Identify which cell holds the provided text, then report its [X, Y] central coordinate. 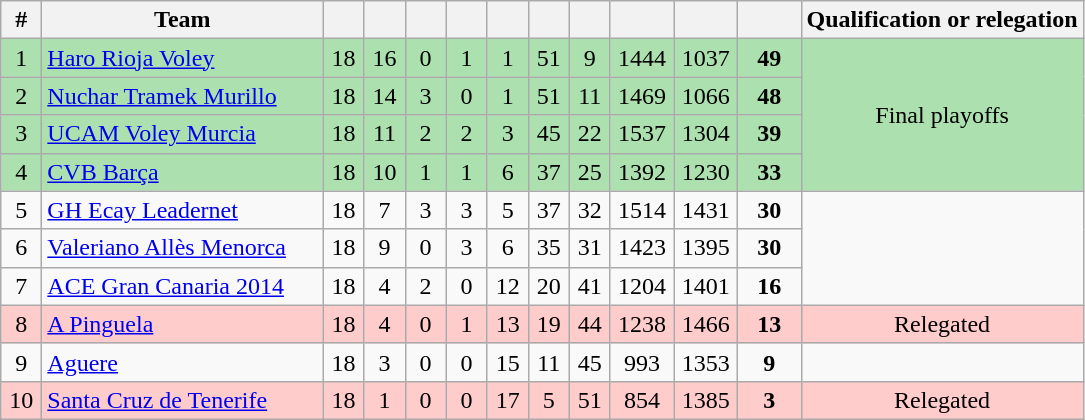
Team [182, 20]
1431 [706, 210]
35 [548, 248]
25 [590, 172]
33 [769, 172]
1537 [642, 134]
1514 [642, 210]
19 [548, 324]
22 [590, 134]
39 [769, 134]
1466 [706, 324]
20 [548, 286]
1423 [642, 248]
Valeriano Allès Menorca [182, 248]
1066 [706, 96]
1385 [706, 400]
1304 [706, 134]
1230 [706, 172]
ACE Gran Canaria 2014 [182, 286]
48 [769, 96]
1395 [706, 248]
49 [769, 58]
1392 [642, 172]
GH Ecay Leadernet [182, 210]
Qualification or relegation [942, 20]
Haro Rioja Voley [182, 58]
Santa Cruz de Tenerife [182, 400]
44 [590, 324]
1204 [642, 286]
1353 [706, 362]
Nuchar Tramek Murillo [182, 96]
UCAM Voley Murcia [182, 134]
CVB Barça [182, 172]
15 [508, 362]
Final playoffs [942, 115]
14 [384, 96]
# [22, 20]
1444 [642, 58]
854 [642, 400]
1037 [706, 58]
8 [22, 324]
32 [590, 210]
1469 [642, 96]
993 [642, 362]
1401 [706, 286]
41 [590, 286]
Aguere [182, 362]
17 [508, 400]
31 [590, 248]
12 [508, 286]
A Pinguela [182, 324]
1238 [642, 324]
